Detect which cell encompasses the target text, then output its [x, y] center coordinate. 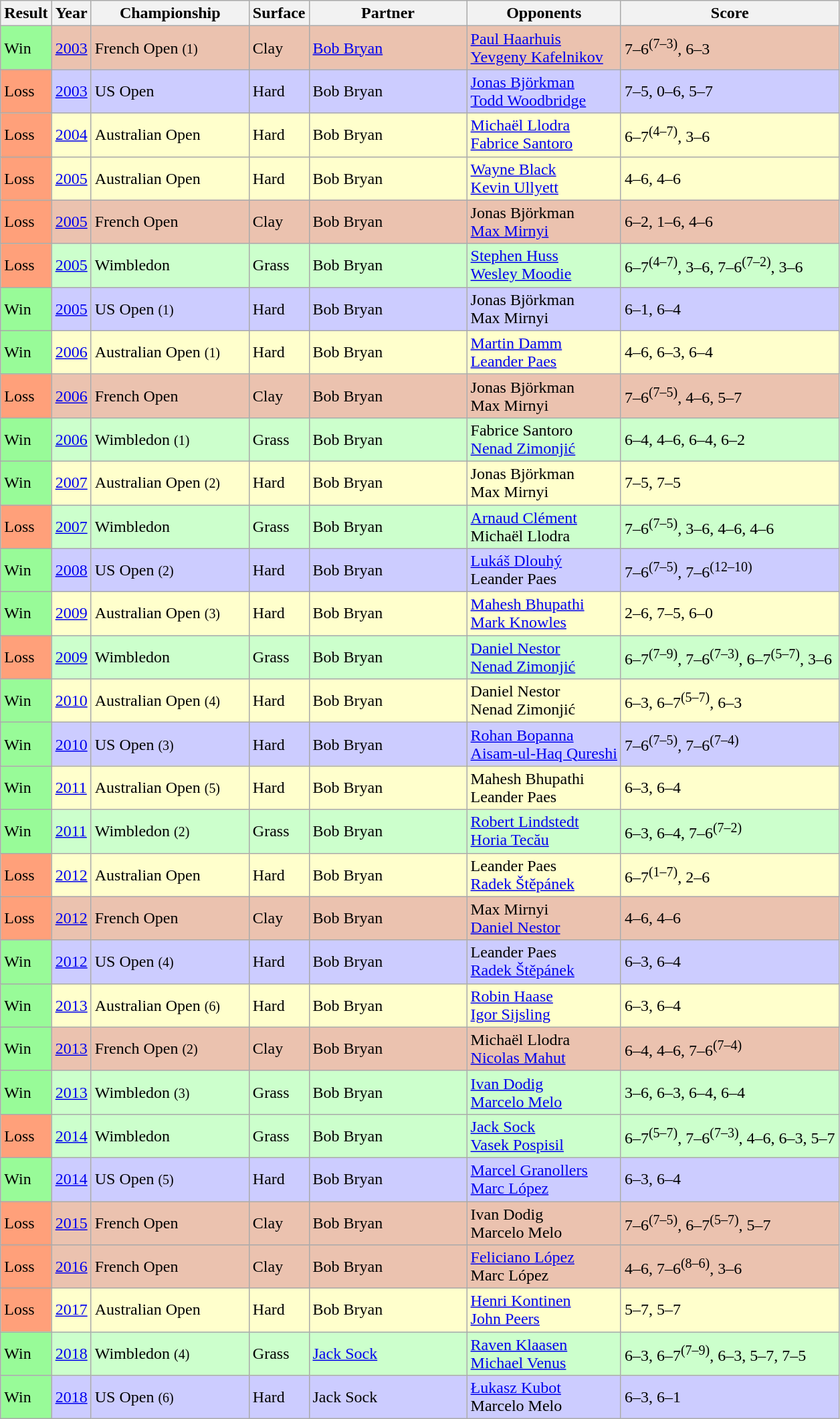
5–7, 5–7 [730, 1310]
Australian Open (5) [170, 788]
Michaël Llodra Fabrice Santoro [544, 135]
2–6, 7–5, 6–0 [730, 614]
2015 [71, 1223]
7–5, 7–5 [730, 483]
7–6(7–5), 3–6, 4–6, 4–6 [730, 526]
French Open (1) [170, 48]
Year [71, 13]
Wimbledon (1) [170, 439]
US Open (2) [170, 570]
Łukasz Kubot Marcelo Melo [544, 1397]
Martin Damm Leander Paes [544, 352]
2016 [71, 1267]
Lukáš Dlouhý Leander Paes [544, 570]
Partner [388, 13]
Mahesh Bhupathi Mark Knowles [544, 614]
Jonas Björkman Todd Woodbridge [544, 91]
Robin Haase Igor Sijsling [544, 1005]
6–3, 6–1 [730, 1397]
Max Mirnyi Daniel Nestor [544, 918]
Robert Lindstedt Horia Tecău [544, 831]
US Open (3) [170, 744]
Wimbledon (3) [170, 1092]
Wayne Black Kevin Ullyett [544, 178]
6–7(5–7), 7–6(7–3), 4–6, 6–3, 5–7 [730, 1136]
US Open (5) [170, 1179]
6–3, 6–7(5–7), 6–3 [730, 701]
US Open [170, 91]
3–6, 6–3, 6–4, 6–4 [730, 1092]
4–6, 7–6(8–6), 3–6 [730, 1267]
7–5, 0–6, 5–7 [730, 91]
6–2, 1–6, 4–6 [730, 222]
Jack Sock Vasek Pospisil [544, 1136]
Arnaud Clément Michaël Llodra [544, 526]
Michaël Llodra Nicolas Mahut [544, 1049]
7–6(7–5), 6–7(5–7), 5–7 [730, 1223]
7–6(7–5), 7–6(12–10) [730, 570]
6–7(7–9), 7–6(7–3), 6–7(5–7), 3–6 [730, 657]
Henri Kontinen John Peers [544, 1310]
6–4, 4–6, 6–4, 6–2 [730, 439]
French Open (2) [170, 1049]
Wimbledon (4) [170, 1354]
Championship [170, 13]
7–6(7–5), 7–6(7–4) [730, 744]
US Open (4) [170, 962]
Fabrice Santoro Nenad Zimonjić [544, 439]
Australian Open (6) [170, 1005]
6–3, 6–7(7–9), 6–3, 5–7, 7–5 [730, 1354]
Marcel Granollers Marc López [544, 1179]
6–7(4–7), 3–6, 7–6(7–2), 3–6 [730, 265]
Australian Open (2) [170, 483]
Rohan Bopanna Aisam-ul-Haq Qureshi [544, 744]
4–6, 6–3, 6–4 [730, 352]
Paul Haarhuis Yevgeny Kafelnikov [544, 48]
Opponents [544, 13]
6–4, 4–6, 7–6(7–4) [730, 1049]
Score [730, 13]
Australian Open (4) [170, 701]
Stephen Huss Wesley Moodie [544, 265]
Mahesh Bhupathi Leander Paes [544, 788]
Raven Klaasen Michael Venus [544, 1354]
6–1, 6–4 [730, 309]
Result [26, 13]
7–6(7–3), 6–3 [730, 48]
2017 [71, 1310]
Feliciano López Marc López [544, 1267]
6–7(4–7), 3–6 [730, 135]
6–3, 6–4, 7–6(7–2) [730, 831]
US Open (1) [170, 309]
Surface [279, 13]
Wimbledon (2) [170, 831]
7–6(7–5), 4–6, 5–7 [730, 396]
2004 [71, 135]
6–7(1–7), 2–6 [730, 875]
2008 [71, 570]
Australian Open (1) [170, 352]
US Open (6) [170, 1397]
Australian Open (3) [170, 614]
